Identify which cell holds the provided text, then report its [x, y] central coordinate. 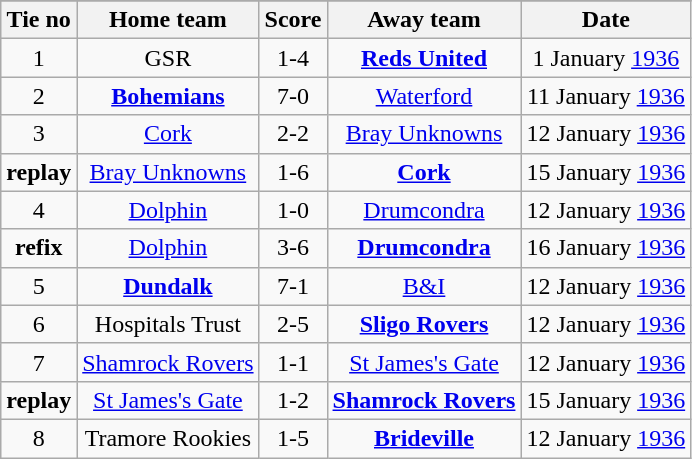
3 [39, 134]
GSR [168, 58]
Date [606, 20]
Tie no [39, 20]
1-1 [293, 362]
2-2 [293, 134]
7-0 [293, 96]
1 January 1936 [606, 58]
2 [39, 96]
Dundalk [168, 286]
Sligo Rovers [424, 324]
Hospitals Trust [168, 324]
Brideville [424, 438]
3-6 [293, 248]
4 [39, 210]
Waterford [424, 96]
1-5 [293, 438]
5 [39, 286]
1-2 [293, 400]
7-1 [293, 286]
1 [39, 58]
Score [293, 20]
11 January 1936 [606, 96]
Bohemians [168, 96]
Home team [168, 20]
Away team [424, 20]
Tramore Rookies [168, 438]
refix [39, 248]
7 [39, 362]
B&I [424, 286]
1-0 [293, 210]
Reds United [424, 58]
2-5 [293, 324]
16 January 1936 [606, 248]
1-6 [293, 172]
1-4 [293, 58]
6 [39, 324]
8 [39, 438]
